Search for the cell housing the specified text and yield its [X, Y] center coordinate. 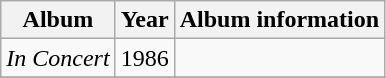
Album [58, 20]
Year [144, 20]
In Concert [58, 58]
1986 [144, 58]
Album information [279, 20]
